Find where the given text appears and provide that cell's center as (X, Y) coordinate. 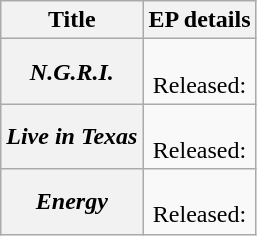
N.G.R.I. (72, 72)
EP details (200, 20)
Title (72, 20)
Live in Texas (72, 136)
Energy (72, 202)
